Scan for the cell matching the given text and deliver its [X, Y] coordinate at center. 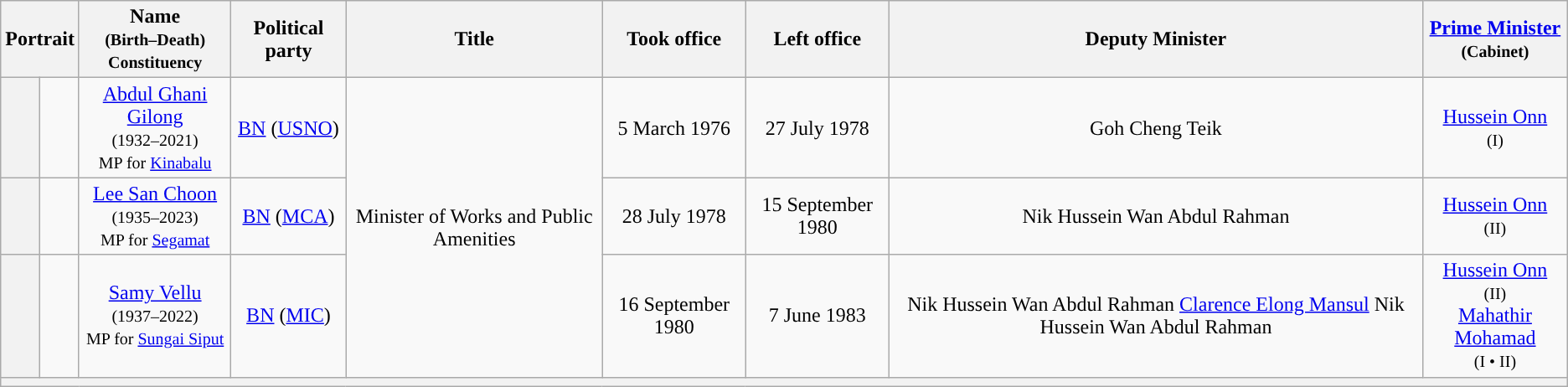
Took office [673, 39]
Political party [288, 39]
Hussein Onn(I) [1496, 127]
16 September 1980 [673, 316]
Name(Birth–Death)Constituency [154, 39]
Portrait [40, 39]
BN (MCA) [288, 216]
15 September 1980 [818, 216]
5 March 1976 [673, 127]
Left office [818, 39]
Hussein Onn(II)Mahathir Mohamad(I • II) [1496, 316]
Nik Hussein Wan Abdul Rahman [1156, 216]
7 June 1983 [818, 316]
28 July 1978 [673, 216]
BN (USNO) [288, 127]
Prime Minister(Cabinet) [1496, 39]
Nik Hussein Wan Abdul Rahman Clarence Elong Mansul Nik Hussein Wan Abdul Rahman [1156, 316]
Minister of Works and Public Amenities [474, 228]
Goh Cheng Teik [1156, 127]
Abdul Ghani Gilong(1932–2021)MP for Kinabalu [154, 127]
27 July 1978 [818, 127]
Samy Vellu(1937–2022)MP for Sungai Siput [154, 316]
Deputy Minister [1156, 39]
Lee San Choon(1935–2023)MP for Segamat [154, 216]
BN (MIC) [288, 316]
Hussein Onn(II) [1496, 216]
Title [474, 39]
